Return (X, Y) of the center of cell containing provided text 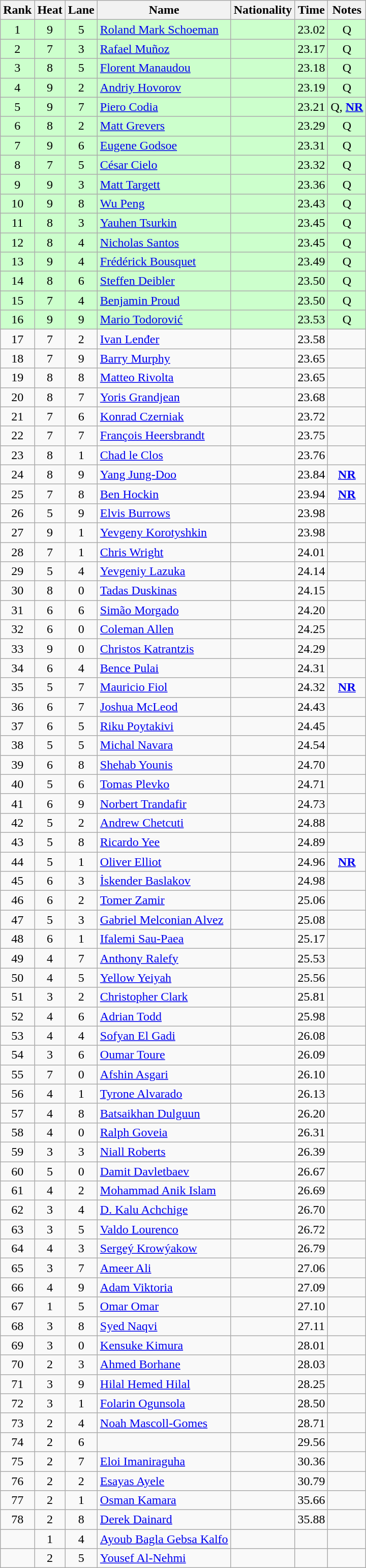
49 (17, 958)
24.96 (311, 862)
39 (17, 765)
57 (17, 1113)
67 (17, 1307)
Barry Murphy (164, 358)
Riku Poytakivi (164, 726)
60 (17, 1171)
Tomas Plevko (164, 784)
Valdo Lourenco (164, 1229)
28.03 (311, 1365)
26.70 (311, 1210)
23.32 (311, 165)
51 (17, 997)
25.08 (311, 920)
23 (17, 455)
44 (17, 862)
Mario Todorović (164, 320)
26.31 (311, 1132)
35 (17, 687)
Shehab Younis (164, 765)
Matt Grevers (164, 126)
Kensuke Kimura (164, 1345)
56 (17, 1094)
24.29 (311, 649)
23.94 (311, 494)
29.56 (311, 1442)
30.79 (311, 1481)
Benjamin Proud (164, 300)
26.72 (311, 1229)
Anthony Ralefy (164, 958)
25.53 (311, 958)
Tomer Zamir (164, 900)
Yellow Yeiyah (164, 978)
23.53 (311, 320)
Yauhen Tsurkin (164, 223)
Chris Wright (164, 552)
23.02 (311, 29)
Norbert Trandafir (164, 803)
Batsaikhan Dulguun (164, 1113)
Simão Morgado (164, 610)
22 (17, 436)
23.43 (311, 203)
45 (17, 881)
66 (17, 1287)
23.18 (311, 68)
Adrian Todd (164, 1016)
10 (17, 203)
Gabriel Melconian Alvez (164, 920)
Eloi Imaniraguha (164, 1461)
30.36 (311, 1461)
23.36 (311, 184)
35.66 (311, 1500)
Eugene Godsoe (164, 145)
24.71 (311, 784)
Frédérick Bousquet (164, 262)
26.79 (311, 1249)
40 (17, 784)
27.06 (311, 1268)
Ralph Goveia (164, 1132)
68 (17, 1326)
Matteo Rivolta (164, 378)
Afshin Asgari (164, 1074)
Ricardo Yee (164, 842)
14 (17, 281)
Esayas Ayele (164, 1481)
Damit Davletbaev (164, 1171)
26.39 (311, 1152)
Florent Manaudou (164, 68)
23.49 (311, 262)
25.56 (311, 978)
24.88 (311, 823)
77 (17, 1500)
23.29 (311, 126)
Notes (347, 10)
24 (17, 474)
24.25 (311, 629)
Yang Jung-Doo (164, 474)
76 (17, 1481)
26.69 (311, 1191)
24.45 (311, 726)
Derek Dainard (164, 1520)
26 (17, 513)
31 (17, 610)
23.68 (311, 397)
24.70 (311, 765)
18 (17, 358)
Matt Targett (164, 184)
Christos Katrantzis (164, 649)
11 (17, 223)
24.32 (311, 687)
27.10 (311, 1307)
52 (17, 1016)
24.31 (311, 668)
63 (17, 1229)
Tyrone Alvarado (164, 1094)
27 (17, 532)
47 (17, 920)
28.25 (311, 1384)
Ameer Ali (164, 1268)
23.58 (311, 339)
Oumar Toure (164, 1055)
23.17 (311, 49)
Mauricio Fiol (164, 687)
Konrad Czerniak (164, 416)
24.98 (311, 881)
Niall Roberts (164, 1152)
29 (17, 571)
74 (17, 1442)
Andrew Chetcuti (164, 823)
13 (17, 262)
Heat (50, 10)
24.43 (311, 707)
İskender Baslakov (164, 881)
Michal Navara (164, 745)
61 (17, 1191)
César Cielo (164, 165)
26.10 (311, 1074)
Nationality (263, 10)
23.31 (311, 145)
62 (17, 1210)
D. Kalu Achchige (164, 1210)
41 (17, 803)
53 (17, 1036)
24.20 (311, 610)
23.72 (311, 416)
Roland Mark Schoeman (164, 29)
37 (17, 726)
Yousef Al-Nehmi (164, 1558)
23.21 (311, 107)
François Heersbrandt (164, 436)
46 (17, 900)
73 (17, 1423)
58 (17, 1132)
Osman Kamara (164, 1500)
70 (17, 1365)
Joshua McLeod (164, 707)
Bence Pulai (164, 668)
Elvis Burrows (164, 513)
Folarin Ogunsola (164, 1403)
Omar Omar (164, 1307)
17 (17, 339)
16 (17, 320)
72 (17, 1403)
Coleman Allen (164, 629)
24.54 (311, 745)
64 (17, 1249)
28.50 (311, 1403)
Sergeý Krowýakow (164, 1249)
48 (17, 939)
28.71 (311, 1423)
Time (311, 10)
Yevgeny Korotyshkin (164, 532)
Oliver Elliot (164, 862)
Hilal Hemed Hilal (164, 1384)
Adam Viktoria (164, 1287)
Noah Mascoll-Gomes (164, 1423)
23.19 (311, 87)
Name (164, 10)
27.09 (311, 1287)
33 (17, 649)
54 (17, 1055)
26.08 (311, 1036)
30 (17, 591)
24.01 (311, 552)
Ben Hockin (164, 494)
Nicholas Santos (164, 243)
15 (17, 300)
28.01 (311, 1345)
26.67 (311, 1171)
59 (17, 1152)
25.06 (311, 900)
75 (17, 1461)
78 (17, 1520)
26.09 (311, 1055)
43 (17, 842)
71 (17, 1384)
23.76 (311, 455)
34 (17, 668)
65 (17, 1268)
Mohammad Anik Islam (164, 1191)
Tadas Duskinas (164, 591)
Ayoub Bagla Gebsa Kalfo (164, 1539)
28 (17, 552)
42 (17, 823)
23.75 (311, 436)
25.98 (311, 1016)
26.13 (311, 1094)
Andriy Hovorov (164, 87)
26.20 (311, 1113)
25 (17, 494)
Rank (17, 10)
32 (17, 629)
Christopher Clark (164, 997)
35.88 (311, 1520)
19 (17, 378)
69 (17, 1345)
25.81 (311, 997)
25.17 (311, 939)
Ahmed Borhane (164, 1365)
27.11 (311, 1326)
24.89 (311, 842)
36 (17, 707)
50 (17, 978)
23.84 (311, 474)
24.73 (311, 803)
12 (17, 243)
Piero Codia (164, 107)
Ivan Lenđer (164, 339)
Yevgeniy Lazuka (164, 571)
Sofyan El Gadi (164, 1036)
Ifalemi Sau-Paea (164, 939)
Syed Naqvi (164, 1326)
Rafael Muñoz (164, 49)
24.14 (311, 571)
55 (17, 1074)
Q, NR (347, 107)
Lane (81, 10)
24.15 (311, 591)
Yoris Grandjean (164, 397)
Wu Peng (164, 203)
38 (17, 745)
Steffen Deibler (164, 281)
21 (17, 416)
20 (17, 397)
Chad le Clos (164, 455)
